Find where the given text appears and provide that cell's center as [x, y] coordinate. 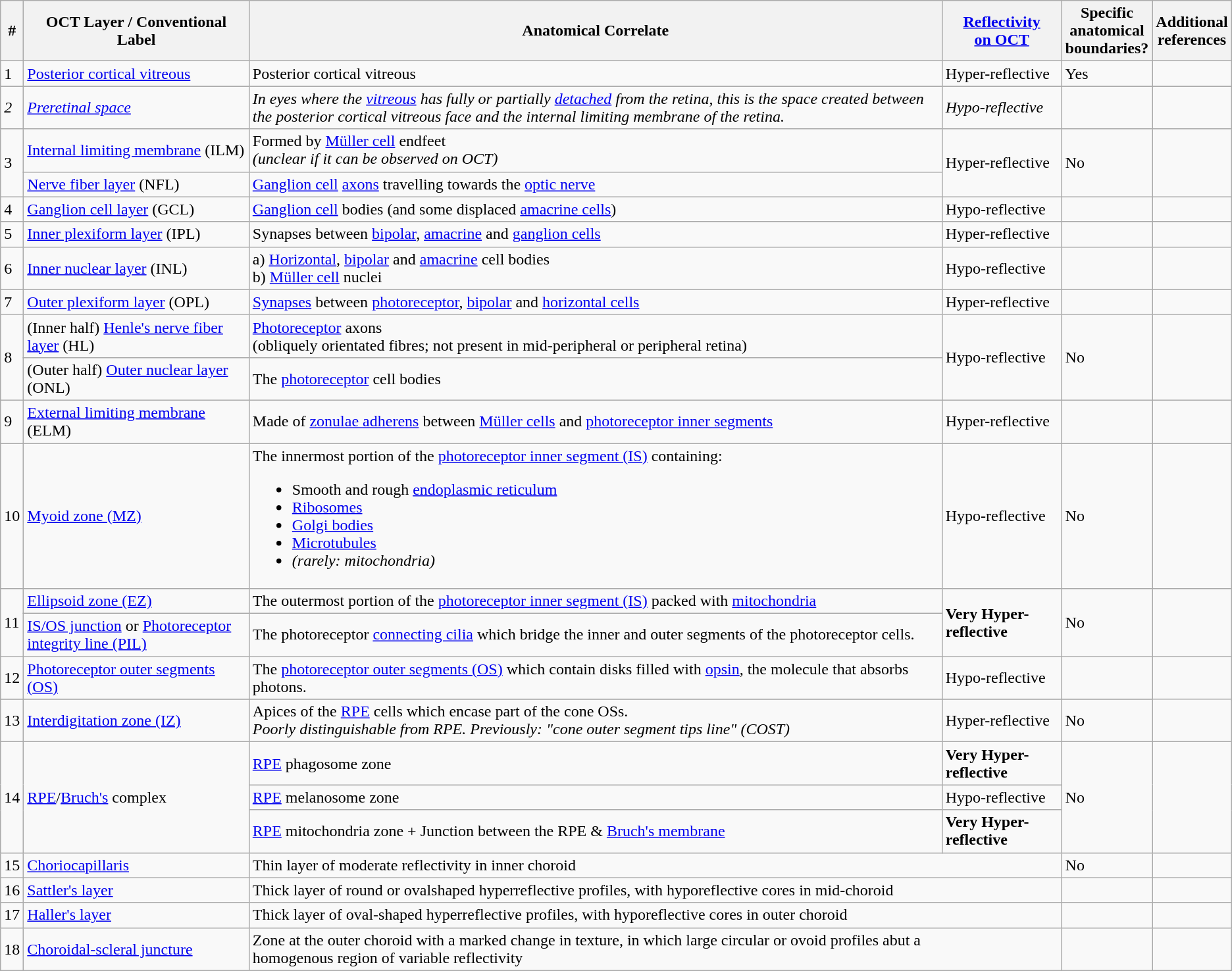
Anatomical Correlate [595, 31]
Thick layer of round or ovalshaped hyperreflective profiles, with hyporeflective cores in mid-choroid [655, 890]
3 [12, 163]
OCT Layer / Conventional Label [136, 31]
RPE/Bruch's complex [136, 797]
Ganglion cell axons travelling towards the optic nerve [595, 184]
17 [12, 915]
5 [12, 234]
2 [12, 108]
Reflectivityon OCT [1002, 31]
4 [12, 209]
Synapses between bipolar, amacrine and ganglion cells [595, 234]
11 [12, 622]
18 [12, 949]
Sattler's layer [136, 890]
Internal limiting membrane (ILM) [136, 150]
9 [12, 421]
RPE mitochondria zone + Junction between the RPE & Bruch's membrane [595, 832]
Formed by Müller cell endfeet(unclear if it can be observed on OCT) [595, 150]
Ganglion cell bodies (and some displaced amacrine cells) [595, 209]
External limiting membrane (ELM) [136, 421]
14 [12, 797]
Choroidal-scleral juncture [136, 949]
The photoreceptor outer segments (OS) which contain disks filled with opsin, the molecule that absorbs photons. [595, 678]
15 [12, 865]
RPE melanosome zone [595, 797]
Inner plexiform layer (IPL) [136, 234]
Yes [1107, 74]
# [12, 31]
6 [12, 268]
Choriocapillaris [136, 865]
Apices of the RPE cells which encase part of the cone OSs.Poorly distinguishable from RPE. Previously: "cone outer segment tips line" (COST) [595, 721]
RPE phagosome zone [595, 763]
Haller's layer [136, 915]
10 [12, 516]
The photoreceptor connecting cilia which bridge the inner and outer segments of the photoreceptor cells. [595, 635]
Ellipsoid zone (EZ) [136, 601]
Preretinal space [136, 108]
Inner nuclear layer (INL) [136, 268]
Photoreceptor outer segments (OS) [136, 678]
(Inner half) Henle's nerve fiber layer (HL) [136, 336]
Thin layer of moderate reflectivity in inner choroid [655, 865]
(Outer half) Outer nuclear layer (ONL) [136, 379]
16 [12, 890]
Nerve fiber layer (NFL) [136, 184]
a) Horizontal, bipolar and amacrine cell bodiesb) Müller cell nuclei [595, 268]
Made of zonulae adherens between Müller cells and photoreceptor inner segments [595, 421]
Specificanatomicalboundaries? [1107, 31]
13 [12, 721]
Myoid zone (MZ) [136, 516]
The photoreceptor cell bodies [595, 379]
Synapses between photoreceptor, bipolar and horizontal cells [595, 302]
1 [12, 74]
Additionalreferences [1192, 31]
IS/OS junction or Photoreceptor integrity line (PIL) [136, 635]
Ganglion cell layer (GCL) [136, 209]
The outermost portion of the photoreceptor inner segment (IS) packed with mitochondria [595, 601]
12 [12, 678]
8 [12, 357]
Zone at the outer choroid with a marked change in texture, in which large circular or ovoid profiles abut ahomogenous region of variable reflectivity [655, 949]
7 [12, 302]
Thick layer of oval-shaped hyperreflective profiles, with hyporeflective cores in outer choroid [655, 915]
Outer plexiform layer (OPL) [136, 302]
Interdigitation zone (IZ) [136, 721]
Photoreceptor axons(obliquely orientated fibres; not present in mid-peripheral or peripheral retina) [595, 336]
